Search for the cell housing the specified text and yield its [X, Y] center coordinate. 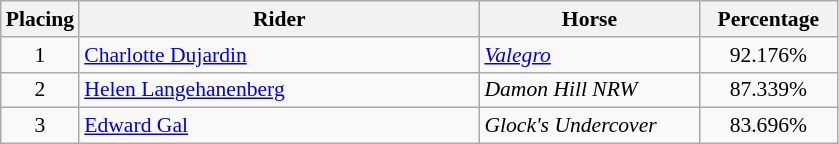
Damon Hill NRW [589, 90]
3 [40, 126]
92.176% [768, 55]
Edward Gal [279, 126]
Helen Langehanenberg [279, 90]
Horse [589, 19]
83.696% [768, 126]
Charlotte Dujardin [279, 55]
Valegro [589, 55]
Glock's Undercover [589, 126]
Percentage [768, 19]
2 [40, 90]
1 [40, 55]
Rider [279, 19]
Placing [40, 19]
87.339% [768, 90]
